Scan for the cell matching the given text and deliver its (X, Y) coordinate at center. 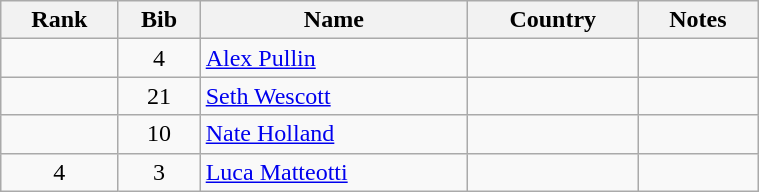
Luca Matteotti (334, 172)
Bib (159, 20)
3 (159, 172)
Country (552, 20)
Seth Wescott (334, 96)
Name (334, 20)
Alex Pullin (334, 58)
21 (159, 96)
10 (159, 134)
Rank (60, 20)
Notes (698, 20)
Nate Holland (334, 134)
